Search for the cell housing the specified text and yield its [X, Y] center coordinate. 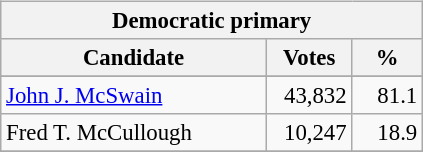
Fred T. McCullough [134, 133]
18.9 [388, 133]
43,832 [309, 96]
Candidate [134, 58]
Democratic primary [212, 21]
% [388, 58]
81.1 [388, 96]
John J. McSwain [134, 96]
Votes [309, 58]
10,247 [309, 133]
